Output the [X, Y] coordinate of the center of the cell containing the given text.  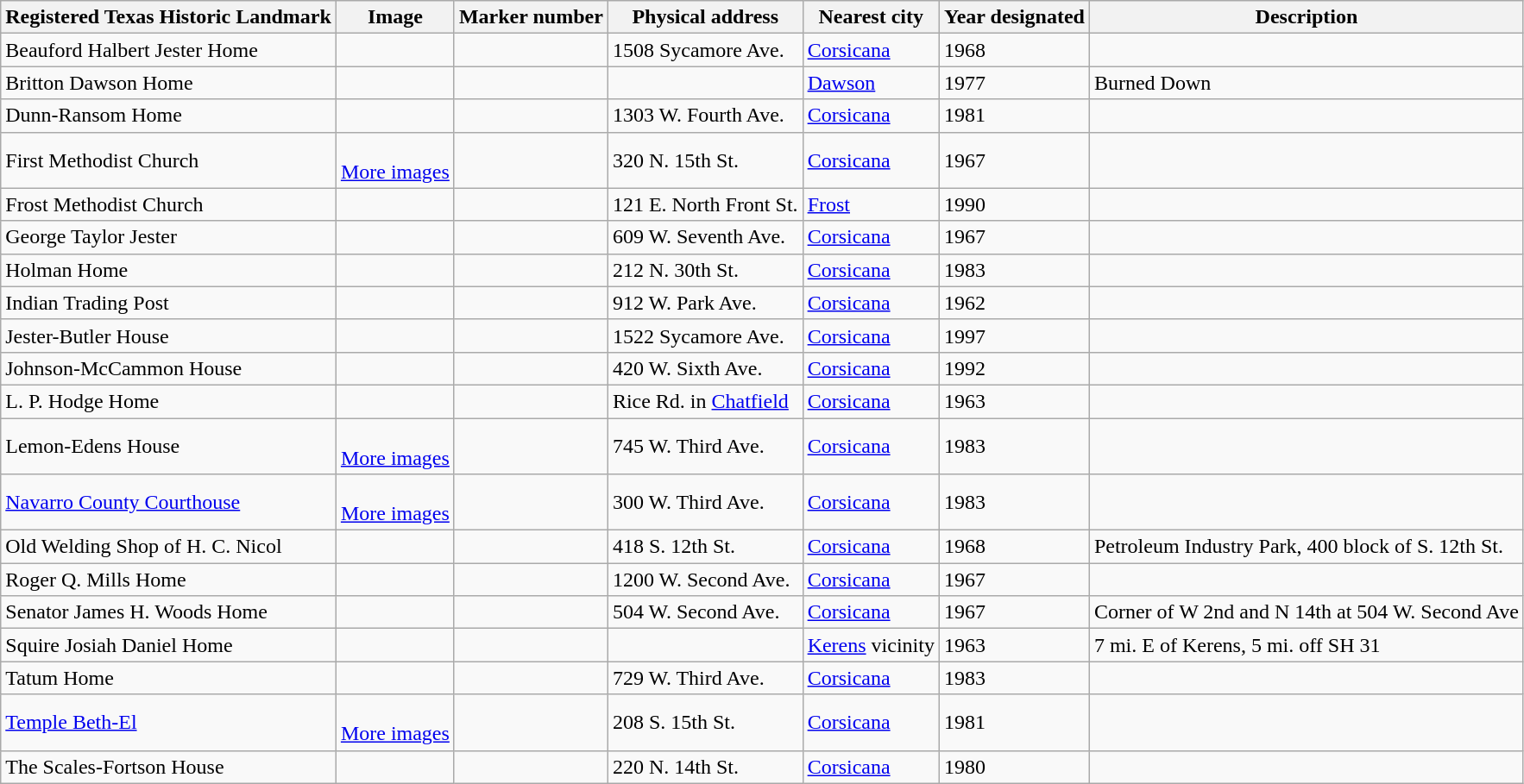
Description [1307, 17]
420 W. Sixth Ave. [705, 368]
Jester-Butler House [169, 336]
Kerens vicinity [871, 645]
1992 [1014, 368]
Nearest city [871, 17]
Indian Trading Post [169, 303]
121 E. North Front St. [705, 204]
Navarro County Courthouse [169, 502]
Old Welding Shop of H. C. Nicol [169, 547]
Burned Down [1307, 83]
Temple Beth-El [169, 723]
745 W. Third Ave. [705, 445]
Dunn-Ransom Home [169, 116]
7 mi. E of Kerens, 5 mi. off SH 31 [1307, 645]
Year designated [1014, 17]
1962 [1014, 303]
George Taylor Jester [169, 237]
Corner of W 2nd and N 14th at 504 W. Second Ave [1307, 612]
300 W. Third Ave. [705, 502]
Tatum Home [169, 678]
Frost Methodist Church [169, 204]
Squire Josiah Daniel Home [169, 645]
Dawson [871, 83]
Beauford Halbert Jester Home [169, 50]
Marker number [531, 17]
609 W. Seventh Ave. [705, 237]
1997 [1014, 336]
1522 Sycamore Ave. [705, 336]
212 N. 30th St. [705, 270]
The Scales-Fortson House [169, 767]
Roger Q. Mills Home [169, 580]
504 W. Second Ave. [705, 612]
1990 [1014, 204]
208 S. 15th St. [705, 723]
Holman Home [169, 270]
Physical address [705, 17]
1980 [1014, 767]
729 W. Third Ave. [705, 678]
Rice Rd. in Chatfield [705, 401]
220 N. 14th St. [705, 767]
Senator James H. Woods Home [169, 612]
1303 W. Fourth Ave. [705, 116]
1200 W. Second Ave. [705, 580]
Frost [871, 204]
Lemon-Edens House [169, 445]
Image [395, 17]
Britton Dawson Home [169, 83]
Petroleum Industry Park, 400 block of S. 12th St. [1307, 547]
First Methodist Church [169, 160]
Johnson-McCammon House [169, 368]
Registered Texas Historic Landmark [169, 17]
418 S. 12th St. [705, 547]
1977 [1014, 83]
1508 Sycamore Ave. [705, 50]
320 N. 15th St. [705, 160]
L. P. Hodge Home [169, 401]
912 W. Park Ave. [705, 303]
